Identify which cell holds the provided text, then report its [x, y] central coordinate. 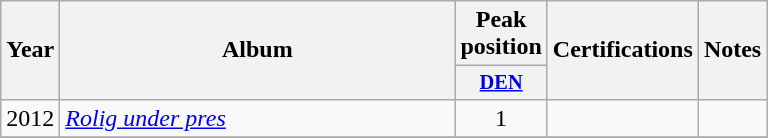
Notes [732, 50]
DEN [501, 83]
Peak position [501, 34]
1 [501, 118]
Album [258, 50]
Year [30, 50]
Rolig under pres [258, 118]
Certifications [622, 50]
2012 [30, 118]
